Provide the [x, y] coordinate of the cell's center where the given text is located.  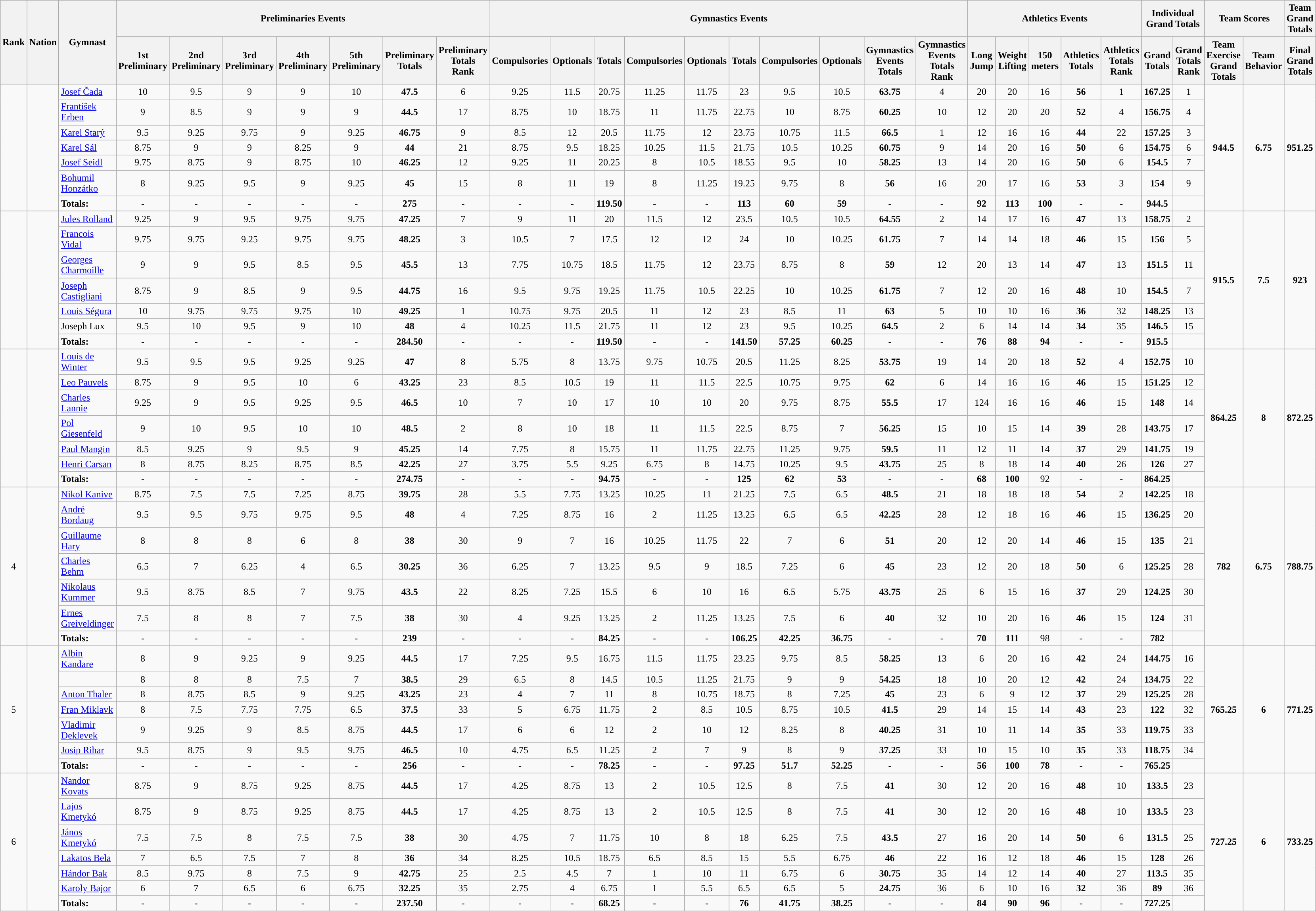
Louis de Winter [87, 362]
144.75 [1157, 659]
113.5 [1157, 873]
84 [982, 903]
151.25 [1157, 382]
Grand Totals [1157, 60]
3.75 [520, 464]
Preliminary Totals [410, 60]
143.75 [1157, 428]
151.5 [1157, 265]
733.25 [1300, 842]
Athletics Totals Rank [1121, 60]
Athletics Totals [1081, 60]
63 [890, 311]
122 [1157, 710]
Karoly Bajor [87, 888]
142.25 [1157, 494]
60 [790, 203]
Rank [13, 42]
32.25 [410, 888]
Nandor Kovats [87, 786]
Charles Lannie [87, 403]
Gymnastics Events Totals Rank [942, 60]
2nd Preliminary [196, 60]
20.75 [609, 92]
135 [1157, 540]
Long Jump [982, 60]
150 meters [1045, 60]
2.5 [520, 873]
119.75 [1157, 730]
18.55 [744, 163]
106.25 [744, 639]
20.25 [609, 163]
47.5 [410, 92]
39 [1081, 428]
37.25 [890, 750]
45.25 [410, 449]
923 [1300, 280]
118.75 [1157, 750]
Paul Mangin [87, 449]
54 [1081, 494]
40.25 [890, 730]
Hándor Bak [87, 873]
84.25 [609, 639]
96 [1045, 903]
54.25 [890, 679]
42.75 [410, 873]
Josef Seidl [87, 163]
Individual Grand Totals [1173, 19]
55.5 [890, 403]
Karel Sál [87, 148]
136.25 [1157, 515]
49.25 [410, 311]
158.75 [1157, 219]
771.25 [1300, 710]
141.75 [1157, 449]
78 [1045, 765]
Georges Charmoille [87, 265]
André Bordaug [87, 515]
148 [1157, 403]
41.5 [890, 710]
Weight Lifting [1012, 60]
45.5 [410, 265]
44.75 [410, 290]
126 [1157, 464]
154.75 [1157, 148]
111 [1012, 639]
46.25 [410, 163]
15.75 [609, 449]
Gymnastics Events Totals [890, 60]
23.5 [744, 219]
152.75 [1157, 362]
Joseph Castigliani [87, 290]
Josip Rihar [87, 750]
124.25 [1157, 592]
141.50 [744, 341]
53.75 [890, 362]
56.25 [890, 428]
125 [744, 479]
Ernes Greiveldinger [87, 618]
Guillaume Hary [87, 540]
Team Exercise Grand Totals [1223, 60]
156.75 [1157, 112]
48.25 [410, 239]
872.25 [1300, 418]
16.75 [609, 659]
157.25 [1157, 132]
János Kmetykó [87, 838]
4th Preliminary [303, 60]
2.75 [520, 888]
15.5 [609, 592]
788.75 [1300, 566]
Henri Carsan [87, 464]
Louis Ségura [87, 311]
14.5 [609, 679]
30.75 [890, 873]
90 [1012, 903]
951.25 [1300, 148]
78.25 [609, 765]
57.25 [790, 341]
239 [410, 639]
275 [410, 203]
23.25 [744, 659]
156 [1157, 239]
36.75 [842, 639]
22.25 [744, 290]
Francois Vidal [87, 239]
52.25 [842, 765]
Athletics Events [1055, 19]
148.25 [1157, 311]
Bohumil Honzátko [87, 183]
128 [1157, 858]
František Erben [87, 112]
37.5 [410, 710]
94.75 [609, 479]
Team Grand Totals [1300, 19]
154 [1157, 183]
47.25 [410, 219]
21.25 [744, 494]
88 [1012, 341]
5th Preliminary [356, 60]
24.75 [890, 888]
146.5 [1157, 326]
17.5 [609, 239]
Lakatos Bela [87, 858]
131.5 [1157, 838]
38.5 [410, 679]
Grand Totals Rank [1188, 60]
68.25 [609, 903]
Gymnast [87, 42]
167.25 [1157, 92]
41.75 [790, 903]
Nikol Kanive [87, 494]
63.75 [890, 92]
Albin Kandare [87, 659]
94 [1045, 341]
14.75 [744, 464]
59.5 [890, 449]
1st Preliminary [143, 60]
284.50 [410, 341]
38.25 [842, 903]
89 [1157, 888]
Jules Rolland [87, 219]
Team Behavior [1264, 60]
66.5 [890, 132]
51 [890, 540]
30.25 [410, 566]
97.25 [744, 765]
Preliminaries Events [303, 19]
98 [1045, 639]
Nation [43, 42]
237.50 [410, 903]
64.55 [890, 219]
Nikolaus Kummer [87, 592]
134.75 [1157, 679]
70 [982, 639]
Lajos Kmetykó [87, 811]
3rd Preliminary [250, 60]
Pol Giesenfeld [87, 428]
51.7 [790, 765]
13.75 [609, 362]
18.25 [609, 148]
Gymnastics Events [729, 19]
274.75 [410, 479]
Team Scores [1244, 19]
4.5 [572, 873]
Karel Starý [87, 132]
39.75 [410, 494]
Final Grand Totals [1300, 60]
Anton Thaler [87, 694]
Charles Behm [87, 566]
68 [982, 479]
64.5 [890, 326]
Leo Pauvels [87, 382]
Fran Miklavk [87, 710]
Preliminary Totals Rank [463, 60]
46.75 [410, 132]
Joseph Lux [87, 326]
43 [1081, 710]
Vladimir Deklevek [87, 730]
Josef Čada [87, 92]
256 [410, 765]
60.75 [890, 148]
